Extract the (x, y) coordinate from the center of the cell holding the provided text.  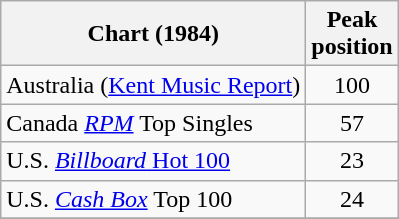
57 (352, 123)
U.S. Billboard Hot 100 (154, 161)
Australia (Kent Music Report) (154, 85)
Canada RPM Top Singles (154, 123)
24 (352, 199)
23 (352, 161)
Chart (1984) (154, 34)
U.S. Cash Box Top 100 (154, 199)
100 (352, 85)
Peakposition (352, 34)
